Extract the (x, y) coordinate from the center of the cell holding the provided text.  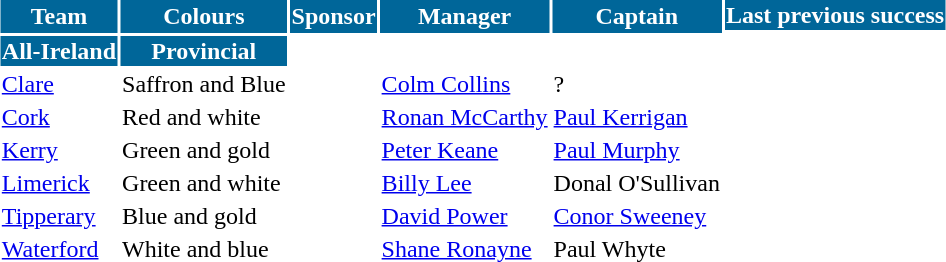
Sponsor (334, 16)
Red and white (204, 117)
Clare (58, 84)
All-Ireland (58, 51)
David Power (464, 216)
Donal O'Sullivan (636, 183)
Limerick (58, 183)
Paul Murphy (636, 150)
Peter Keane (464, 150)
Conor Sweeney (636, 216)
Colours (204, 16)
? (636, 84)
Cork (58, 117)
Ronan McCarthy (464, 117)
Paul Kerrigan (636, 117)
Tipperary (58, 216)
Green and white (204, 183)
Last previous success (834, 15)
Provincial (204, 51)
Captain (636, 16)
Kerry (58, 150)
Colm Collins (464, 84)
Manager (464, 16)
Team (58, 16)
Saffron and Blue (204, 84)
Billy Lee (464, 183)
Blue and gold (204, 216)
Green and gold (204, 150)
